Scan for the cell matching the given text and deliver its (X, Y) coordinate at center. 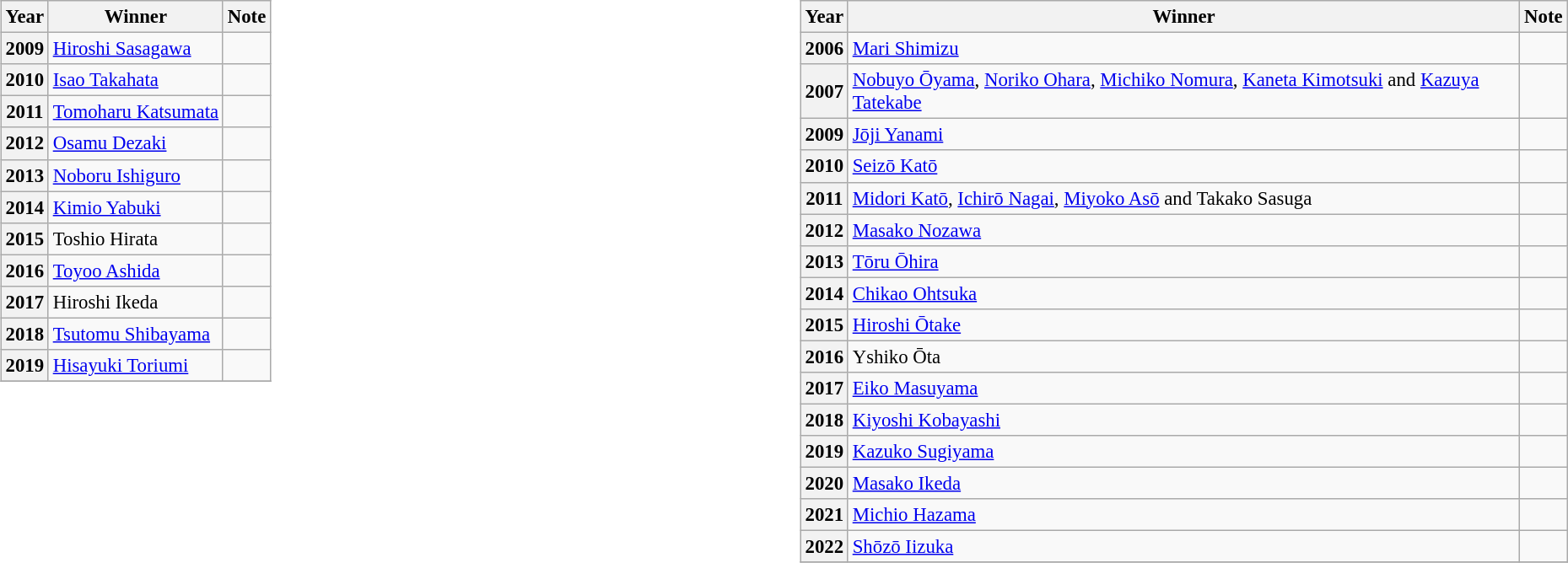
Hiroshi Ikeda (135, 302)
2006 (824, 49)
Toshio Hirata (135, 239)
2021 (824, 515)
Midori Katō, Ichirō Nagai, Miyoko Asō and Takako Sasuga (1183, 198)
Tomoharu Katsumata (135, 112)
Yshiko Ōta (1183, 357)
Mari Shimizu (1183, 49)
2020 (824, 483)
Tsutomu Shibayama (135, 334)
Hiroshi Ōtake (1183, 324)
Noboru Ishiguro (135, 175)
2007 (824, 91)
Kimio Yabuki (135, 207)
2022 (824, 547)
Hiroshi Sasagawa (135, 49)
Nobuyo Ōyama, Noriko Ohara, Michiko Nomura, Kaneta Kimotsuki and Kazuya Tatekabe (1183, 91)
Eiko Masuyama (1183, 389)
Hisayuki Toriumi (135, 366)
Michio Hazama (1183, 515)
Seizō Katō (1183, 166)
Isao Takahata (135, 80)
Osamu Dezaki (135, 143)
Masako Ikeda (1183, 483)
Kiyoshi Kobayashi (1183, 420)
Jōji Yanami (1183, 135)
Masako Nozawa (1183, 230)
Tōru Ōhira (1183, 261)
Kazuko Sugiyama (1183, 452)
Toyoo Ashida (135, 271)
Chikao Ohtsuka (1183, 293)
Shōzō Iizuka (1183, 547)
